Extract the [X, Y] coordinate from the center of the cell holding the provided text.  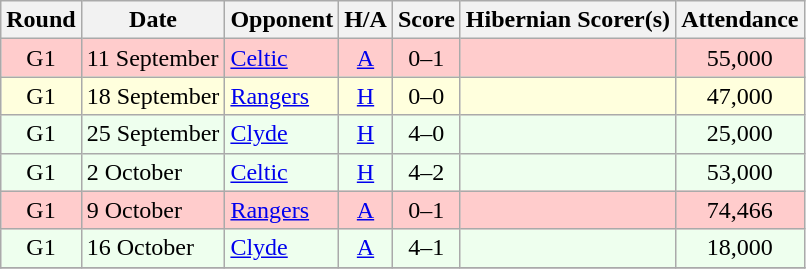
4–2 [426, 172]
11 September [153, 58]
Round [41, 20]
4–1 [426, 248]
2 October [153, 172]
H/A [366, 20]
Attendance [740, 20]
Score [426, 20]
25,000 [740, 134]
9 October [153, 210]
53,000 [740, 172]
18 September [153, 96]
25 September [153, 134]
4–0 [426, 134]
74,466 [740, 210]
0–0 [426, 96]
Date [153, 20]
55,000 [740, 58]
Opponent [282, 20]
16 October [153, 248]
18,000 [740, 248]
47,000 [740, 96]
Hibernian Scorer(s) [568, 20]
